Search for the cell housing the specified text and yield its (x, y) center coordinate. 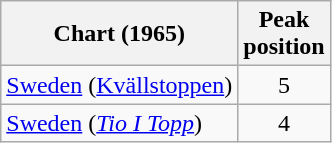
Chart (1965) (120, 34)
Peakposition (284, 34)
4 (284, 123)
5 (284, 85)
Sweden (Tio I Topp) (120, 123)
Sweden (Kvällstoppen) (120, 85)
